Capture the cell that displays the provided text and extract its (X, Y) central coordinate. 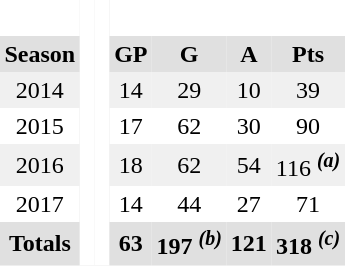
GP (131, 54)
30 (248, 126)
Season (40, 54)
318 (c) (308, 243)
G (189, 54)
197 (b) (189, 243)
44 (189, 204)
2015 (40, 126)
29 (189, 90)
A (248, 54)
63 (131, 243)
90 (308, 126)
10 (248, 90)
54 (248, 165)
Totals (40, 243)
Pts (308, 54)
39 (308, 90)
121 (248, 243)
2017 (40, 204)
2014 (40, 90)
71 (308, 204)
2016 (40, 165)
18 (131, 165)
17 (131, 126)
27 (248, 204)
116 (a) (308, 165)
